Locate the cell with the specified text and output its [x, y] center coordinate. 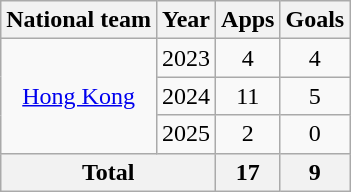
0 [315, 134]
2024 [186, 96]
2023 [186, 58]
11 [248, 96]
5 [315, 96]
9 [315, 172]
Year [186, 20]
17 [248, 172]
Total [108, 172]
Hong Kong [79, 96]
2 [248, 134]
2025 [186, 134]
National team [79, 20]
Goals [315, 20]
Apps [248, 20]
